Return the (x, y) coordinate for the center point of the cell that contains the specified text.  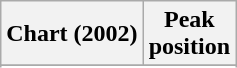
Chart (2002) (72, 34)
Peakposition (189, 34)
